Extract the (X, Y) coordinate from the center of the cell holding the provided text.  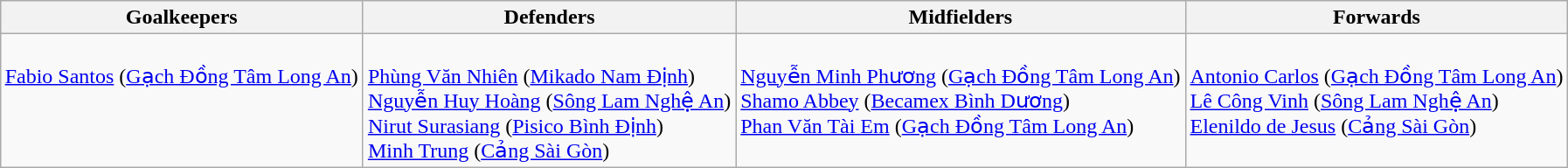
Antonio Carlos (Gạch Đồng Tâm Long An) Lê Công Vinh (Sông Lam Nghệ An) Elenildo de Jesus (Cảng Sài Gòn) (1377, 101)
Nguyễn Minh Phương (Gạch Đồng Tâm Long An) Shamo Abbey (Becamex Bình Dương) Phan Văn Tài Em (Gạch Đồng Tâm Long An) (961, 101)
Goalkeepers (182, 17)
Defenders (549, 17)
Forwards (1377, 17)
Midfielders (961, 17)
Phùng Văn Nhiên (Mikado Nam Định) Nguyễn Huy Hoàng (Sông Lam Nghệ An) Nirut Surasiang (Pisico Bình Định) Minh Trung (Cảng Sài Gòn) (549, 101)
Fabio Santos (Gạch Đồng Tâm Long An) (182, 101)
